Scan for the cell matching the given text and deliver its (x, y) coordinate at center. 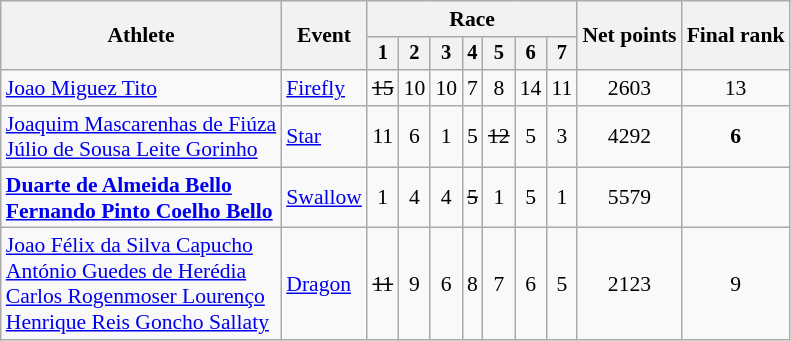
Joao Miguez Tito (141, 88)
13 (736, 88)
Race (472, 19)
Swallow (324, 198)
Event (324, 36)
5579 (629, 198)
Star (324, 136)
2123 (629, 284)
Firefly (324, 88)
14 (531, 88)
2 (415, 54)
4292 (629, 136)
Final rank (736, 36)
Athlete (141, 36)
Joao Félix da Silva CapuchoAntónio Guedes de HerédiaCarlos Rogenmoser LourençoHenrique Reis Goncho Sallaty (141, 284)
15 (383, 88)
Net points (629, 36)
Dragon (324, 284)
Joaquim Mascarenhas de FiúzaJúlio de Sousa Leite Gorinho (141, 136)
12 (499, 136)
2603 (629, 88)
Duarte de Almeida BelloFernando Pinto Coelho Bello (141, 198)
